Capture the cell that displays the provided text and extract its [X, Y] central coordinate. 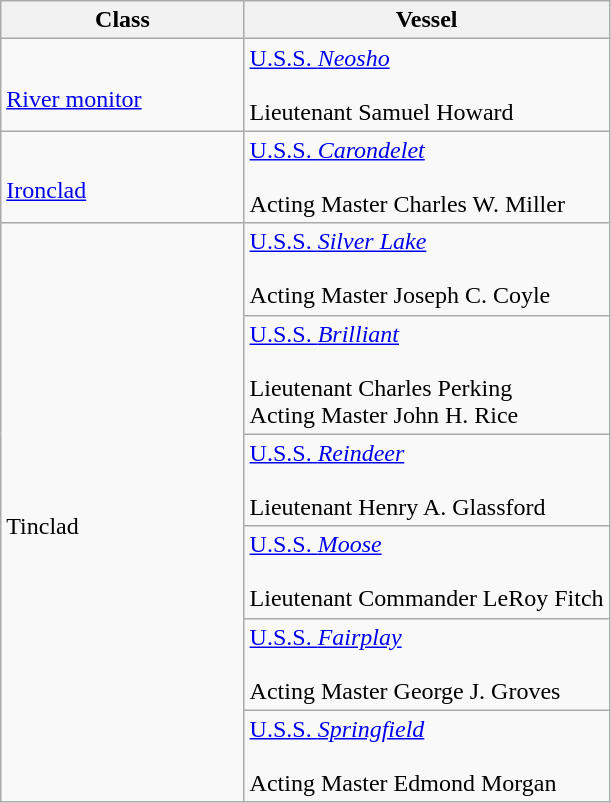
River monitor [122, 85]
U.S.S. Moose Lieutenant Commander LeRoy Fitch [426, 572]
Ironclad [122, 177]
Vessel [426, 20]
U.S.S. Fairplay Acting Master George J. Groves [426, 664]
Class [122, 20]
U.S.S. Silver Lake Acting Master Joseph C. Coyle [426, 269]
U.S.S. Carondelet Acting Master Charles W. Miller [426, 177]
U.S.S. Neosho Lieutenant Samuel Howard [426, 85]
U.S.S. Springfield Acting Master Edmond Morgan [426, 756]
U.S.S. Reindeer Lieutenant Henry A. Glassford [426, 480]
U.S.S. Brilliant Lieutenant Charles PerkingActing Master John H. Rice [426, 374]
Tinclad [122, 512]
